Scan for the cell matching the given text and deliver its [X, Y] coordinate at center. 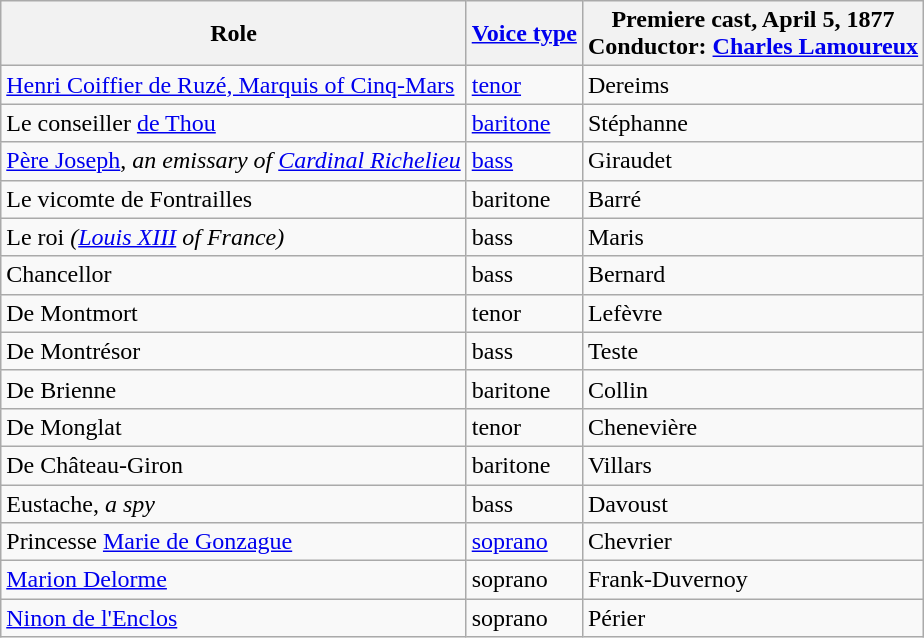
Collin [752, 389]
Eustache, a spy [234, 503]
Lefèvre [752, 313]
Barré [752, 199]
De Château-Giron [234, 465]
Stéphanne [752, 123]
Davoust [752, 503]
Princesse Marie de Gonzague [234, 542]
Teste [752, 351]
Maris [752, 237]
Chenevière [752, 427]
Dereims [752, 85]
Villars [752, 465]
Chancellor [234, 275]
Giraudet [752, 161]
Chevrier [752, 542]
Périer [752, 618]
De Montmort [234, 313]
Henri Coiffier de Ruzé, Marquis of Cinq-Mars [234, 85]
Marion Delorme [234, 580]
Frank-Duvernoy [752, 580]
De Montrésor [234, 351]
Bernard [752, 275]
Le vicomte de Fontrailles [234, 199]
De Brienne [234, 389]
Ninon de l'Enclos [234, 618]
Role [234, 34]
Le conseiller de Thou [234, 123]
Premiere cast, April 5, 1877Conductor: Charles Lamoureux [752, 34]
Voice type [524, 34]
De Monglat [234, 427]
Le roi (Louis XIII of France) [234, 237]
Père Joseph, an emissary of Cardinal Richelieu [234, 161]
